Search for the cell housing the specified text and yield its [X, Y] center coordinate. 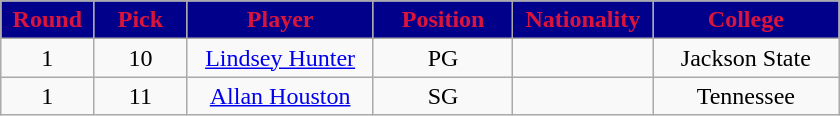
Position [443, 20]
Player [280, 20]
Pick [140, 20]
Round [48, 20]
College [746, 20]
Lindsey Hunter [280, 58]
SG [443, 96]
Nationality [583, 20]
Tennessee [746, 96]
11 [140, 96]
10 [140, 58]
Allan Houston [280, 96]
Jackson State [746, 58]
PG [443, 58]
